Locate the cell with the specified text and output its [x, y] center coordinate. 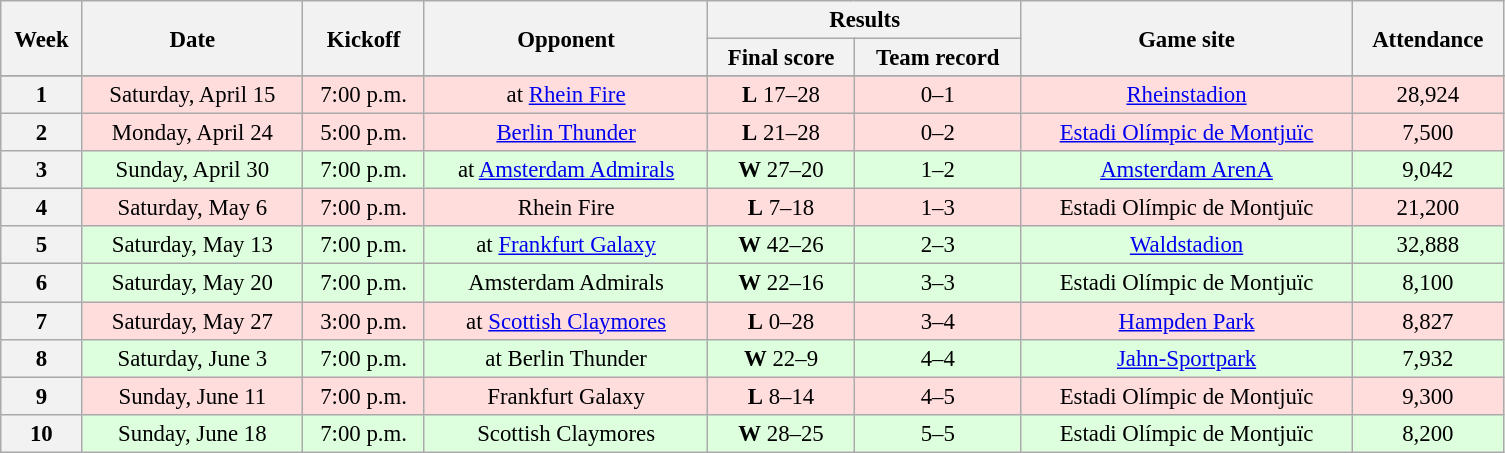
W 28–25 [781, 433]
10 [42, 433]
4 [42, 208]
at Rhein Fire [566, 95]
L 17–28 [781, 95]
Rhein Fire [566, 208]
L 8–14 [781, 396]
L 0–28 [781, 321]
Jahn-Sportpark [1186, 358]
Monday, April 24 [192, 133]
Saturday, May 27 [192, 321]
1 [42, 95]
Saturday, June 3 [192, 358]
Frankfurt Galaxy [566, 396]
Hampden Park [1186, 321]
Team record [938, 58]
0–1 [938, 95]
8,200 [1428, 433]
7 [42, 321]
4–5 [938, 396]
Week [42, 38]
5 [42, 245]
7,932 [1428, 358]
Results [865, 20]
Kickoff [364, 38]
9 [42, 396]
Scottish Claymores [566, 433]
32,888 [1428, 245]
W 22–16 [781, 283]
8,827 [1428, 321]
Waldstadion [1186, 245]
Final score [781, 58]
2–3 [938, 245]
Saturday, April 15 [192, 95]
Opponent [566, 38]
Attendance [1428, 38]
L 21–28 [781, 133]
Rheinstadion [1186, 95]
Saturday, May 6 [192, 208]
at Berlin Thunder [566, 358]
Game site [1186, 38]
W 27–20 [781, 170]
1–3 [938, 208]
1–2 [938, 170]
21,200 [1428, 208]
5–5 [938, 433]
7,500 [1428, 133]
8,100 [1428, 283]
Date [192, 38]
3:00 p.m. [364, 321]
8 [42, 358]
Berlin Thunder [566, 133]
3–4 [938, 321]
L 7–18 [781, 208]
at Frankfurt Galaxy [566, 245]
4–4 [938, 358]
at Scottish Claymores [566, 321]
Amsterdam Admirals [566, 283]
Saturday, May 13 [192, 245]
Sunday, June 18 [192, 433]
Amsterdam ArenA [1186, 170]
9,042 [1428, 170]
Sunday, June 11 [192, 396]
Sunday, April 30 [192, 170]
5:00 p.m. [364, 133]
9,300 [1428, 396]
6 [42, 283]
at Amsterdam Admirals [566, 170]
W 42–26 [781, 245]
3–3 [938, 283]
0–2 [938, 133]
2 [42, 133]
3 [42, 170]
Saturday, May 20 [192, 283]
28,924 [1428, 95]
W 22–9 [781, 358]
